Provide the (x, y) coordinate of the cell's center where the given text is located.  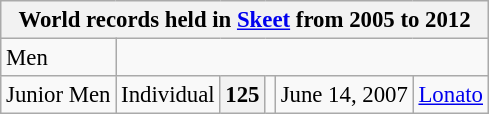
Individual (168, 95)
Junior Men (58, 95)
Lonato (450, 95)
125 (242, 95)
Men (58, 58)
World records held in Skeet from 2005 to 2012 (245, 20)
June 14, 2007 (344, 95)
